Return the (x, y) coordinate for the center point of the cell that contains the specified text.  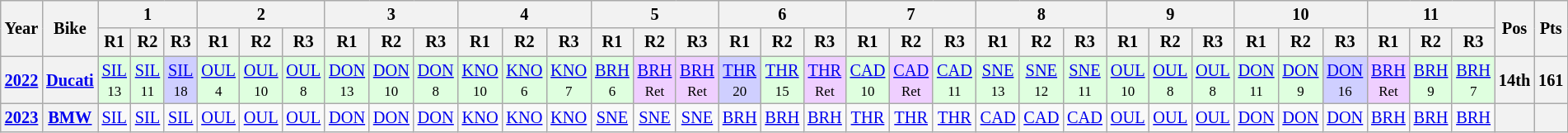
THR15 (782, 80)
14th (1514, 80)
DON9 (1300, 80)
OUL4 (218, 80)
SIL11 (147, 80)
9 (1170, 14)
CAD11 (954, 80)
DON11 (1257, 80)
DON13 (347, 80)
6 (783, 14)
7 (911, 14)
DON10 (391, 80)
CADRet (911, 80)
4 (525, 14)
Year (21, 28)
Pts (1551, 28)
BMW (69, 117)
11 (1430, 14)
SIL13 (115, 80)
Bike (69, 28)
BRH6 (612, 80)
DON8 (436, 80)
5 (654, 14)
Ducati (69, 80)
THRRet (825, 80)
SNE12 (1041, 80)
161 (1551, 80)
BRH9 (1431, 80)
1 (148, 14)
2022 (21, 80)
2023 (21, 117)
BRH7 (1473, 80)
8 (1041, 14)
Pos (1514, 28)
3 (391, 14)
SNE13 (999, 80)
DON16 (1345, 80)
THR20 (740, 80)
KNO6 (524, 80)
2 (260, 14)
KNO7 (569, 80)
10 (1301, 14)
KNO10 (480, 80)
CAD10 (868, 80)
SIL18 (180, 80)
SNE11 (1084, 80)
